Search for the cell housing the specified text and yield its [x, y] center coordinate. 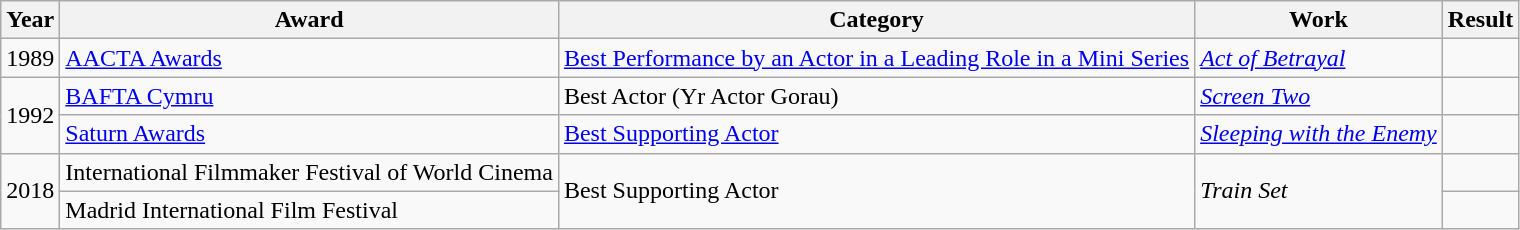
Madrid International Film Festival [310, 210]
1992 [30, 115]
AACTA Awards [310, 58]
Best Actor (Yr Actor Gorau) [876, 96]
Act of Betrayal [1319, 58]
BAFTA Cymru [310, 96]
Category [876, 20]
Result [1480, 20]
Train Set [1319, 191]
Award [310, 20]
1989 [30, 58]
Sleeping with the Enemy [1319, 134]
2018 [30, 191]
Saturn Awards [310, 134]
International Filmmaker Festival of World Cinema [310, 172]
Year [30, 20]
Best Performance by an Actor in a Leading Role in a Mini Series [876, 58]
Screen Two [1319, 96]
Work [1319, 20]
